Search for the cell housing the specified text and yield its (X, Y) center coordinate. 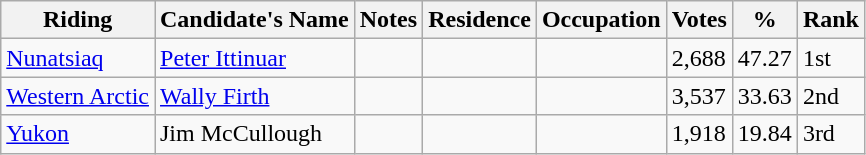
Jim McCullough (254, 134)
Votes (699, 20)
Wally Firth (254, 96)
Notes (388, 20)
19.84 (764, 134)
Western Arctic (78, 96)
Candidate's Name (254, 20)
Nunatsiaq (78, 58)
47.27 (764, 58)
1,918 (699, 134)
3,537 (699, 96)
2,688 (699, 58)
Yukon (78, 134)
33.63 (764, 96)
2nd (830, 96)
% (764, 20)
Riding (78, 20)
Peter Ittinuar (254, 58)
Residence (480, 20)
Occupation (601, 20)
3rd (830, 134)
Rank (830, 20)
1st (830, 58)
